From the cell containing the given text, extract its center point as (X, Y) coordinate. 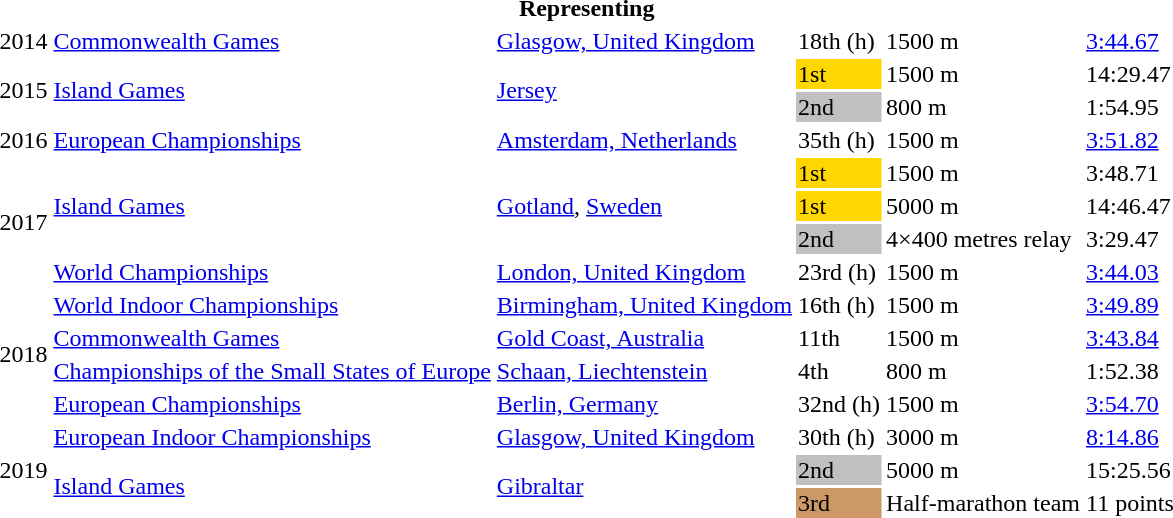
16th (h) (840, 305)
Championships of the Small States of Europe (272, 371)
World Indoor Championships (272, 305)
3000 m (984, 437)
23rd (h) (840, 272)
Gibraltar (644, 486)
Schaan, Liechtenstein (644, 371)
4×400 metres relay (984, 239)
European Indoor Championships (272, 437)
11th (840, 338)
4th (840, 371)
3rd (840, 503)
Jersey (644, 90)
Gotland, Sweden (644, 206)
Amsterdam, Netherlands (644, 140)
18th (h) (840, 41)
Half-marathon team (984, 503)
Berlin, Germany (644, 404)
30th (h) (840, 437)
Gold Coast, Australia (644, 338)
32nd (h) (840, 404)
World Championships (272, 272)
London, United Kingdom (644, 272)
35th (h) (840, 140)
Birmingham, United Kingdom (644, 305)
